Extract the [x, y] coordinate from the center of the cell holding the provided text.  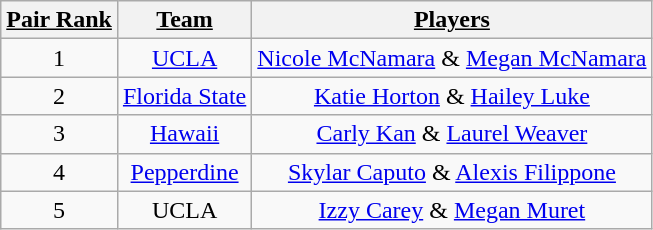
Florida State [184, 96]
2 [60, 96]
Team [184, 20]
Skylar Caputo & Alexis Filippone [452, 172]
Katie Horton & Hailey Luke [452, 96]
Players [452, 20]
3 [60, 134]
4 [60, 172]
5 [60, 210]
Hawaii [184, 134]
1 [60, 58]
Pair Rank [60, 20]
Izzy Carey & Megan Muret [452, 210]
Pepperdine [184, 172]
Nicole McNamara & Megan McNamara [452, 58]
Carly Kan & Laurel Weaver [452, 134]
